Output the (X, Y) coordinate of the center of the cell containing the given text.  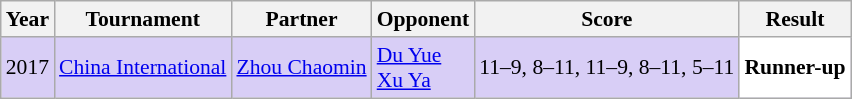
Zhou Chaomin (301, 68)
China International (142, 68)
Year (28, 19)
Result (794, 19)
Du Yue Xu Ya (424, 68)
Runner-up (794, 68)
2017 (28, 68)
Partner (301, 19)
Tournament (142, 19)
Score (606, 19)
11–9, 8–11, 11–9, 8–11, 5–11 (606, 68)
Opponent (424, 19)
